Determine the (X, Y) coordinate at the center of the cell enclosing the given text.  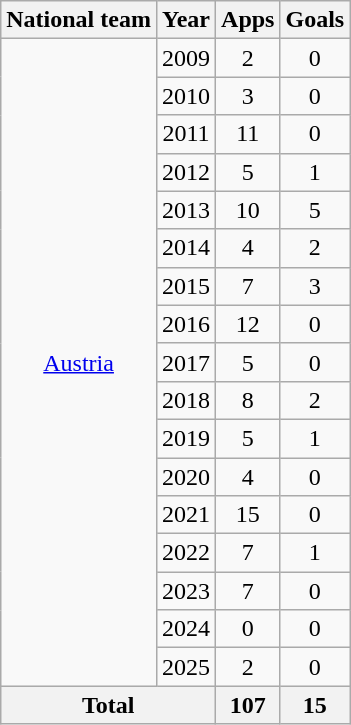
2025 (186, 667)
Year (186, 20)
Total (108, 705)
2011 (186, 134)
2012 (186, 172)
National team (79, 20)
2020 (186, 477)
Apps (248, 20)
10 (248, 210)
Austria (79, 362)
12 (248, 324)
2016 (186, 324)
2018 (186, 400)
Goals (315, 20)
11 (248, 134)
8 (248, 400)
2015 (186, 286)
2010 (186, 96)
107 (248, 705)
2023 (186, 591)
2019 (186, 438)
2009 (186, 58)
2024 (186, 629)
2021 (186, 515)
2013 (186, 210)
2014 (186, 248)
2022 (186, 553)
2017 (186, 362)
